Return (X, Y) of the center of cell containing provided text 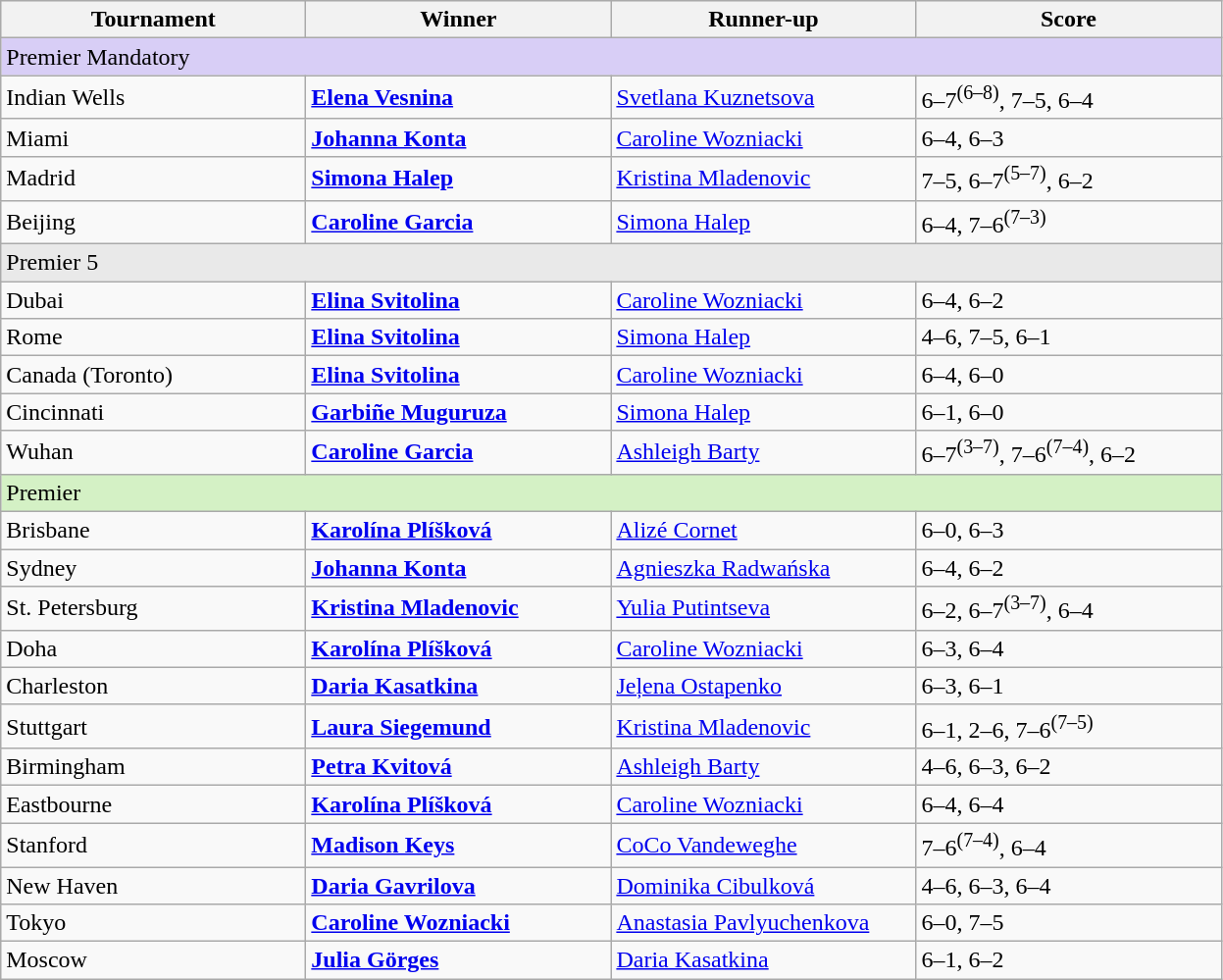
4–6, 7–5, 6–1 (1069, 337)
6–3, 6–1 (1069, 686)
6–1, 2–6, 7–6(7–5) (1069, 726)
Jeļena Ostapenko (763, 686)
Eastbourne (153, 804)
6–4, 7–6(7–3) (1069, 222)
6–1, 6–0 (1069, 412)
Daria Gavrilova (459, 886)
Agnieszka Radwańska (763, 568)
Birmingham (153, 767)
Elena Vesnina (459, 98)
Runner-up (763, 20)
Canada (Toronto) (153, 375)
Premier (611, 492)
Sydney (153, 568)
6–7(3–7), 7–6(7–4), 6–2 (1069, 453)
Charleston (153, 686)
4–6, 6–3, 6–4 (1069, 886)
Moscow (153, 960)
6–0, 6–3 (1069, 531)
Premier 5 (611, 263)
6–0, 7–5 (1069, 923)
Alizé Cornet (763, 531)
Beijing (153, 222)
6–4, 6–3 (1069, 137)
CoCo Vandeweghe (763, 846)
Doha (153, 648)
New Haven (153, 886)
6–7(6–8), 7–5, 6–4 (1069, 98)
7–6(7–4), 6–4 (1069, 846)
Stanford (153, 846)
Indian Wells (153, 98)
Tokyo (153, 923)
Score (1069, 20)
Cincinnati (153, 412)
Stuttgart (153, 726)
Wuhan (153, 453)
Julia Görges (459, 960)
7–5, 6–7(5–7), 6–2 (1069, 179)
4–6, 6–3, 6–2 (1069, 767)
Madrid (153, 179)
6–1, 6–2 (1069, 960)
Premier Mandatory (611, 57)
St. Petersburg (153, 608)
Tournament (153, 20)
Anastasia Pavlyuchenkova (763, 923)
6–4, 6–4 (1069, 804)
6–2, 6–7(3–7), 6–4 (1069, 608)
Svetlana Kuznetsova (763, 98)
Miami (153, 137)
Dubai (153, 300)
Madison Keys (459, 846)
Yulia Putintseva (763, 608)
6–4, 6–0 (1069, 375)
Brisbane (153, 531)
Winner (459, 20)
Laura Siegemund (459, 726)
6–3, 6–4 (1069, 648)
Petra Kvitová (459, 767)
Dominika Cibulková (763, 886)
Garbiñe Muguruza (459, 412)
Rome (153, 337)
